Locate the cell with the specified text and output its [X, Y] center coordinate. 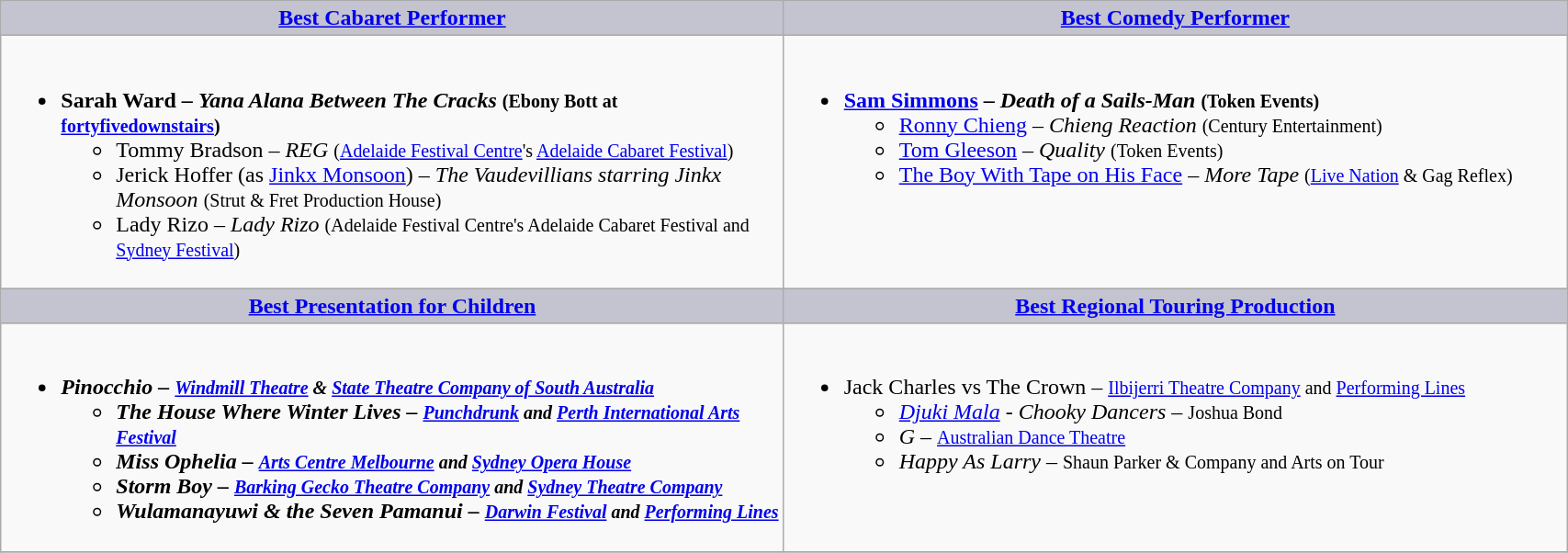
Best Presentation for Children [392, 306]
Best Cabaret Performer [392, 18]
Best Comedy Performer [1175, 18]
Best Regional Touring Production [1175, 306]
